Locate the cell with the specified text and output its [x, y] center coordinate. 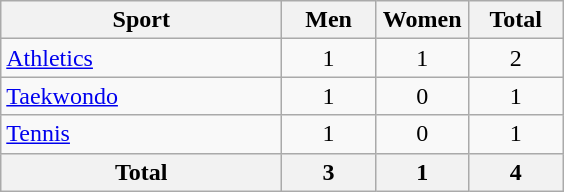
2 [516, 58]
4 [516, 172]
Women [422, 20]
3 [329, 172]
Taekwondo [142, 96]
Men [329, 20]
Tennis [142, 134]
Sport [142, 20]
Athletics [142, 58]
